From the cell containing the given text, extract its center point as (x, y) coordinate. 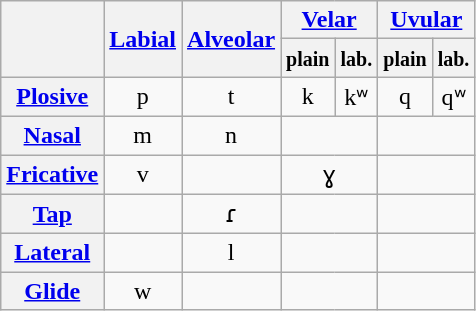
Uvular (426, 20)
Lateral (52, 253)
kʷ (356, 97)
ɾ (232, 214)
Tap (52, 214)
l (232, 253)
Glide (52, 291)
Fricative (52, 174)
m (143, 135)
t (232, 97)
k (308, 97)
Velar (330, 20)
n (232, 135)
w (143, 291)
v (143, 174)
p (143, 97)
Alveolar (232, 39)
Plosive (52, 97)
ɣ (330, 174)
q (405, 97)
Labial (143, 39)
Nasal (52, 135)
qʷ (454, 97)
